Identify which cell holds the provided text, then report its [X, Y] central coordinate. 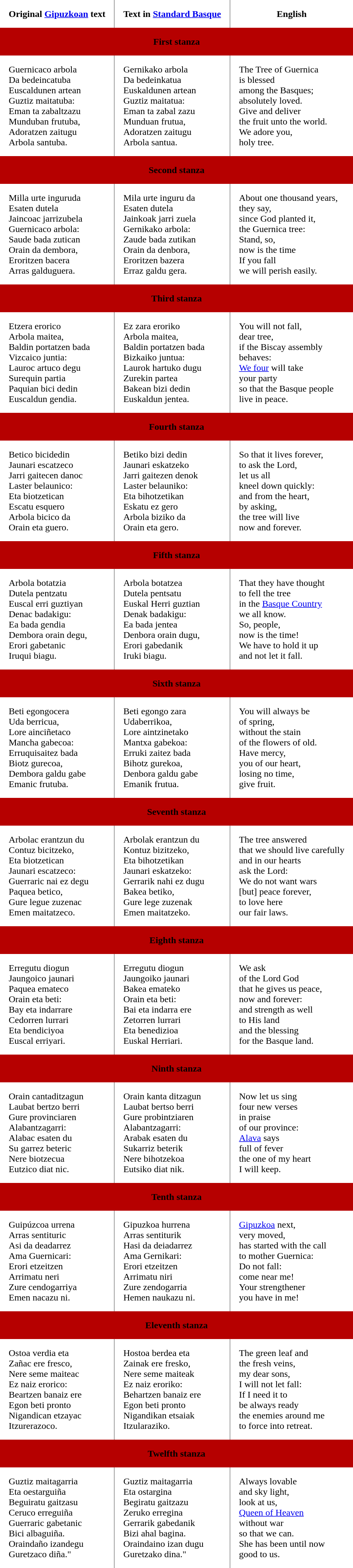
Erregutu diogunJaungoiko jaunariBakea ematekoOrain eta beti:Bai eta indarra ereZetorren lurrariEta benedizioaEuskal Herriari. [172, 1004]
The green leaf andthe fresh veins,my dear sons,I will not let fall:If I need it tobe always readythe enemies around meto force into retreat. [292, 1389]
The tree answeredthat we should live carefullyand in our heartsask the Lord:We do not want wars [but] peace forever,to love hereour fair laws. [292, 876]
Arbolak erantzun duKontuz bizitzeko,Eta bihotzetikanJaunari eskatzeko:Gerrarik nahi ez duguBakea betiko,Gure lege zuzenakEmen maitatzeko. [172, 876]
Orain cantaditzagunLaubat bertzo berriGure provinciarenAlabantzagarri:Alabac esaten duSu garrez betericNere biotzecuaEutzico diat nic. [57, 1132]
Ostoa verdia etaZañac ere fresco,Nere seme maiteacEz naiz erorico:Beartzen banaiz ereEgon beti prontoNigandican etzayacItzurerazoco. [57, 1389]
Guernicaco arbolaDa bedeincatubaEuscaldunen arteanGuztiz maitatuba:Eman ta zabaltzazuMunduban frutuba,Adoratzen zaituguArbola santuba. [57, 106]
About one thousand years,they say,since God planted it,the Guernica tree:Stand, so,now is the timeIf you fallwe will perish easily. [292, 234]
Gipuzkoa hurrenaArras sentiturikHasi da deiadarrezAma Gernikari:Erori etzeitzenArrimatu niriZure zendogarriaHemen naukazu ni. [172, 1261]
Betico bicidedinJaunari escatzecoJarri gaitecen danocLaster belaunico:Eta biotzeticanEscatu esqueroArbola bicico daOrain eta guero. [57, 491]
Guztiz maitagarriaEta oestarguiñaBeguiratu gaitzasuCeruco erreguiñaGuerraric gabetanicBici albaguiña.Oraindaño izandeguGuretzaco diña." [57, 1518]
You will always beof spring,without the stainof the flowers of old.Have mercy,you of our heart,losing no time,give fruit. [292, 748]
Erregutu diogunJaungoico jaunariPaquea ematecoOrain eta beti:Bay eta indarrareCedorren lurrariEta bendiciyoaEuscal erriyari. [57, 1004]
Mila urte inguru daEsaten dutelaJainkoak jarri zuelaGernikako arbola:Zaude bada zutikanOrain da denbora,Eroritzen bazeraErraz galdu gera. [172, 234]
Ez zara erorikoArbola maitea,Baldin portatzen badaBizkaiko juntua:Laurok hartuko duguZurekin parteaBakean bizi dedinEuskaldun jentea. [172, 362]
That they have thoughtto fell the treein the Basque Countrywe all know.So, people, now is the time!We have to hold it upand not let it fall. [292, 619]
Ninth stanza [177, 1068]
Arbola botatziaDutela pentzatuEuscal erri guztiyanDenac badakigu:Ea bada gendiaDembora orain degu,Erori gabetanicIruqui biagu. [57, 619]
Guztiz maitagarriaEta ostarginaBegiratu gaitzazuZeruko erreginaGerrarik gabedanikBizi ahal bagina.Oraindaino izan duguGuretzako dina." [172, 1518]
Second stanza [177, 170]
Milla urte ingurudaEsaten dutelaJaincoac jarrizubelaGuernicaco arbola:Saude bada zuticanOrain da dembora,Eroritzen baceraArras galduguera. [57, 234]
Arbolac erantzun duContuz bicitzeko,Eta biotzeticanJaunari escatzeco:Guerraric nai ez deguPaquea betico, Gure legue zuzenacEmen maitatzeco. [57, 876]
Guipúzcoa urrenaArras sentituricAsi da deadarrezAma Guernicari:Erori etzeitzenArrimatu neriZure cendogarriyaEmen nacazu ni. [57, 1261]
Seventh stanza [177, 812]
You will not fall,dear tree,if the Biscay assemblybehaves:We four will takeyour partyso that the Basque peoplelive in peace. [292, 362]
Original Gipuzkoan text [57, 14]
Eleventh stanza [177, 1325]
Eighth stanza [177, 940]
Hostoa berdea etaZainak ere fresko,Nere seme maiteakEz naiz eroriko:Behartzen banaiz ereEgon beti prontoNigandikan etsaiakItzularaziko. [172, 1389]
Fifth stanza [177, 555]
We askof the Lord Godthat he gives us peace,now and forever:and strength as wellto His landand the blessingfor the Basque land. [292, 1004]
So that it lives forever,to ask the Lord,let us allkneel down quickly:and from the heart,by asking,the tree will livenow and forever. [292, 491]
Betiko bizi dedinJaunari eskatzekoJarri gaitezen denokLaster belauniko:Eta bihotzetikanEskatu ez geroArbola biziko daOrain eta gero. [172, 491]
Twelfth stanza [177, 1454]
Arbola botatzeaDutela pentsatuEuskal Herri guztianDenak badakigu:Ea bada jenteaDenbora orain dugu,Erori gabedanikIruki biagu. [172, 619]
Now let us singfour new versesin praiseof our province:Alava saysfull of feverthe one of my heartI will keep. [292, 1132]
Beti egongo zaraUdaberrikoa,Lore aintzinetakoMantxa gabekoa:Erruki zaitez badaBihotz gurekoa,Denbora galdu gabeEmanik frutua. [172, 748]
English [292, 14]
Etzera eroricoArbola maitea,Baldin portatzen badaVizcaico juntia:Lauroc artuco deguSurequin partiaPaquian bici dedinEuscaldun gendia. [57, 362]
Always lovableand sky light,look at us,Queen of Heavenwithout warso that we can.She has been until nowgood to us. [292, 1518]
Text in Standard Basque [172, 14]
Fourth stanza [177, 427]
Gernikako arbolaDa bedeinkatuaEuskaldunen arteanGuztiz maitatua:Eman ta zabal zazuMunduan frutua,Adoratzen zaituguArbola santua. [172, 106]
Tenth stanza [177, 1197]
First stanza [177, 42]
Third stanza [177, 298]
Orain kanta ditzagunLaubat bertso berriGure probintziarenAlabantzagarri:Arabak esaten duSukarriz beterikNere bihotzekoaEutsiko diat nik. [172, 1132]
Beti egongoceraUda berricua,Lore ainciñetacoMancha gabecoa:Erruquisaitez badaBiotz gurecoa,Dembora galdu gabeEmanic frutuba. [57, 748]
The Tree of Guernicais blessedamong the Basques;absolutely loved.Give and deliverthe fruit unto the world.We adore you,holy tree. [292, 106]
Sixth stanza [177, 683]
Gipuzkoa next,very moved,has started with the callto mother Guernica:Do not fall:come near me!Your strengtheneryou have in me! [292, 1261]
